For the text-containing cell, return its midpoint in (X, Y) coordinate format. 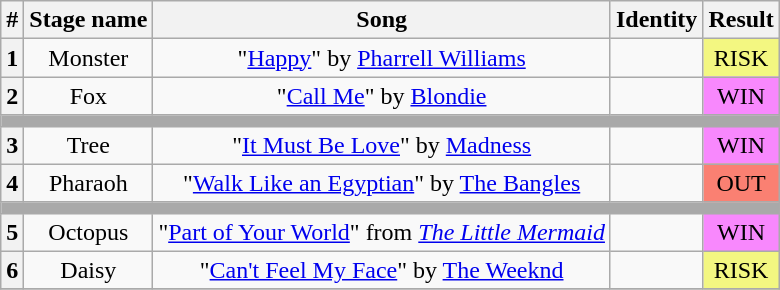
OUT (741, 183)
5 (12, 232)
"Call Me" by Blondie (382, 96)
Identity (656, 20)
1 (12, 58)
"Can't Feel My Face" by The Weeknd (382, 270)
Daisy (88, 270)
Monster (88, 58)
Pharaoh (88, 183)
Result (741, 20)
# (12, 20)
Stage name (88, 20)
"Walk Like an Egyptian" by The Bangles (382, 183)
2 (12, 96)
Song (382, 20)
"Part of Your World" from The Little Mermaid (382, 232)
Octopus (88, 232)
Fox (88, 96)
4 (12, 183)
6 (12, 270)
3 (12, 145)
"Happy" by Pharrell Williams (382, 58)
Tree (88, 145)
"It Must Be Love" by Madness (382, 145)
